From the cell containing the given text, extract its center point as (X, Y) coordinate. 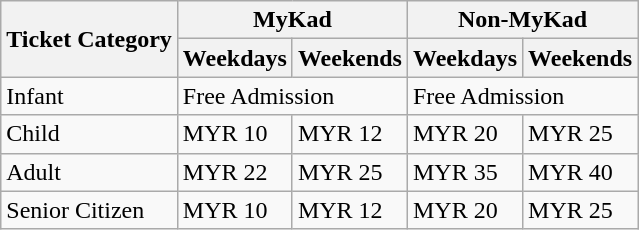
Adult (90, 172)
Child (90, 134)
MYR 22 (234, 172)
MyKad (292, 20)
Non-MyKad (522, 20)
MYR 35 (464, 172)
Ticket Category (90, 39)
MYR 40 (580, 172)
Infant (90, 96)
Senior Citizen (90, 210)
